Pinpoint the cell where the given text exists, returning its (X, Y) midpoint coordinate. 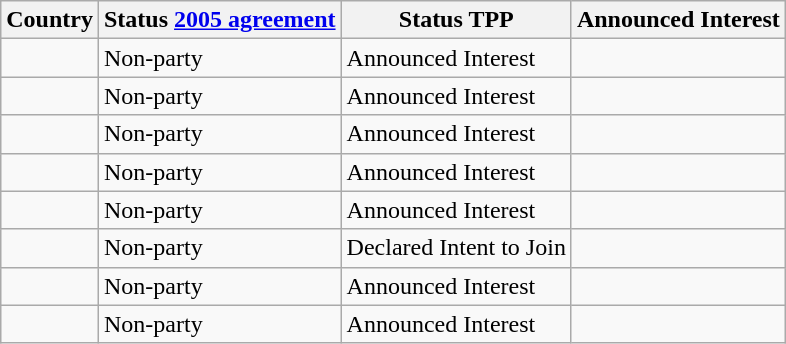
Country (50, 20)
Declared Intent to Join (456, 248)
Status TPP (456, 20)
Status 2005 agreement (220, 20)
